From the cell containing the given text, extract its center point as (X, Y) coordinate. 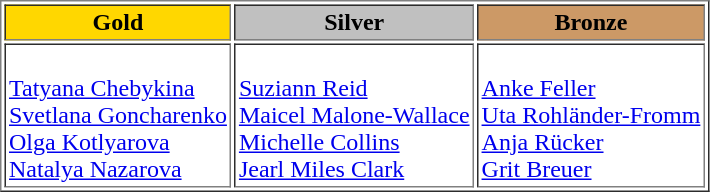
Gold (118, 22)
Suziann ReidMaicel Malone-WallaceMichelle CollinsJearl Miles Clark (354, 116)
Silver (354, 22)
Bronze (591, 22)
Anke FellerUta Rohländer-FrommAnja RückerGrit Breuer (591, 116)
Tatyana ChebykinaSvetlana GoncharenkoOlga KotlyarovaNatalya Nazarova (118, 116)
